Identify which cell holds the provided text, then report its (x, y) central coordinate. 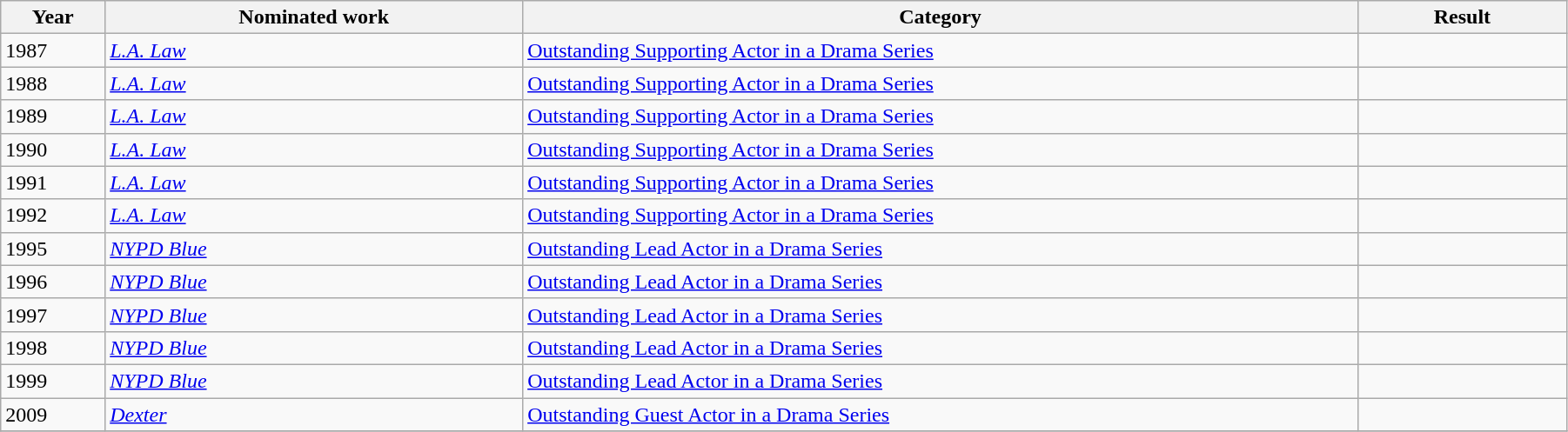
1988 (53, 83)
1999 (53, 381)
2009 (53, 415)
Result (1462, 17)
1991 (53, 183)
1995 (53, 249)
1989 (53, 116)
1998 (53, 348)
Dexter (314, 415)
Nominated work (314, 17)
1992 (53, 216)
Category (941, 17)
Year (53, 17)
1987 (53, 50)
Outstanding Guest Actor in a Drama Series (941, 415)
1990 (53, 150)
1996 (53, 282)
1997 (53, 315)
